Extract the [X, Y] coordinate from the center of the cell holding the provided text.  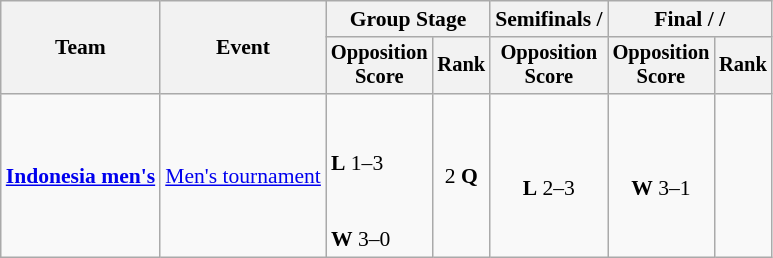
Semifinals / [548, 19]
W 3–1 [662, 176]
L 2–3 [548, 176]
Final / / [690, 19]
Group Stage [408, 19]
Indonesia men's [80, 176]
Team [80, 48]
L 1–3 W 3–0 [380, 176]
2 Q [462, 176]
Event [243, 48]
Men's tournament [243, 176]
